Detect which cell encompasses the target text, then output its [X, Y] center coordinate. 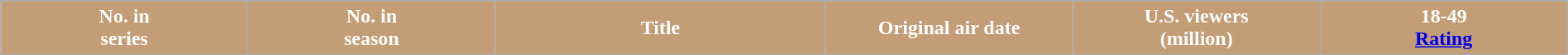
No. inseason [372, 28]
18-49Rating [1444, 28]
U.S. viewers(million) [1196, 28]
Title [660, 28]
No. inseries [124, 28]
Original air date [949, 28]
